Output the [X, Y] coordinate of the center of the cell containing the given text.  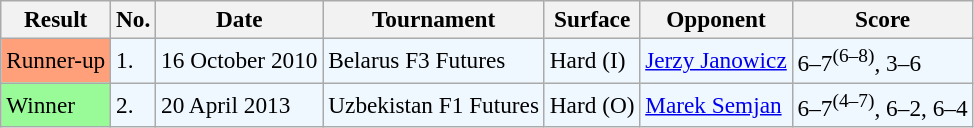
2. [134, 104]
Runner-up [56, 60]
Tournament [434, 19]
Score [882, 19]
20 April 2013 [240, 104]
6–7(6–8), 3–6 [882, 60]
16 October 2010 [240, 60]
Opponent [716, 19]
Date [240, 19]
1. [134, 60]
No. [134, 19]
Jerzy Janowicz [716, 60]
Belarus F3 Futures [434, 60]
Hard (I) [592, 60]
Winner [56, 104]
Uzbekistan F1 Futures [434, 104]
Result [56, 19]
Hard (O) [592, 104]
Marek Semjan [716, 104]
Surface [592, 19]
6–7(4–7), 6–2, 6–4 [882, 104]
